Identify which cell holds the provided text, then report its [x, y] central coordinate. 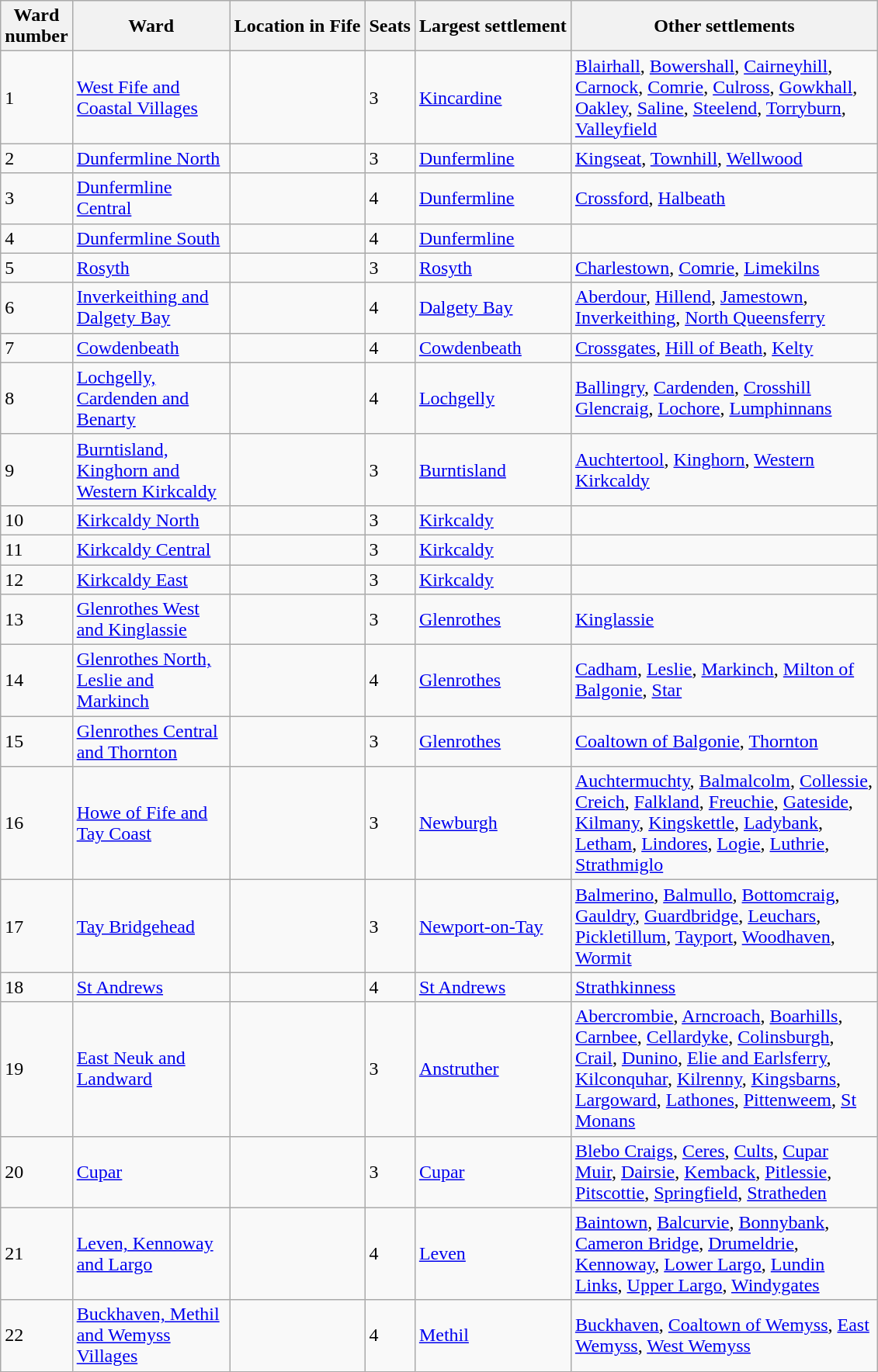
Glenrothes North, Leslie and Markinch [151, 681]
15 [36, 742]
7 [36, 348]
Coaltown of Balgonie, Thornton [724, 742]
Baintown, Balcurvie, Bonnybank, Cameron Bridge, Drumeldrie, Kennoway, Lower Largo, Lundin Links, Upper Largo, Windygates [724, 1254]
Glenrothes Central and Thornton [151, 742]
Burntisland, Kinghorn and Western Kirkcaldy [151, 469]
Aberdour, Hillend, Jamestown, Inverkeithing, North Queensferry [724, 307]
Kirkcaldy Central [151, 549]
Kinglassie [724, 619]
Tay Bridgehead [151, 927]
Dunfermline Central [151, 199]
19 [36, 1069]
16 [36, 823]
Dalgety Bay [492, 307]
Strathkinness [724, 987]
Newburgh [492, 823]
West Fife and Coastal Villages [151, 98]
10 [36, 520]
Crossford, Halbeath [724, 199]
2 [36, 158]
Ward [151, 26]
Methil [492, 1336]
Inverkeithing and Dalgety Bay [151, 307]
Dunfermline North [151, 158]
6 [36, 307]
22 [36, 1336]
20 [36, 1172]
Cadham, Leslie, Markinch, Milton of Balgonie, Star [724, 681]
Blairhall, Bowershall, Cairneyhill, Carnock, Comrie, Culross, Gowkhall, Oakley, Saline, Steelend, Torryburn, Valleyfield [724, 98]
Buckhaven, Coaltown of Wemyss, East Wemyss, West Wemyss [724, 1336]
13 [36, 619]
Blebo Craigs, Ceres, Cults, Cupar Muir, Dairsie, Kemback, Pitlessie, Pitscottie, Springfield, Stratheden [724, 1172]
5 [36, 268]
Howe of Fife and Tay Coast [151, 823]
Ballingry, Cardenden, Crosshill Glencraig, Lochore, Lumphinnans [724, 398]
9 [36, 469]
Kirkcaldy North [151, 520]
Dunfermline South [151, 238]
Leven, Kennoway and Largo [151, 1254]
Charlestown, Comrie, Limekilns [724, 268]
Kingseat, Townhill, Wellwood [724, 158]
Kincardine [492, 98]
Largest settlement [492, 26]
Lochgelly [492, 398]
Kirkcaldy East [151, 580]
Auchtertool, Kinghorn, Western Kirkcaldy [724, 469]
Other settlements [724, 26]
Seats [390, 26]
18 [36, 987]
Burntisland [492, 469]
12 [36, 580]
Location in Fife [297, 26]
Wardnumber [36, 26]
East Neuk and Landward [151, 1069]
14 [36, 681]
Leven [492, 1254]
17 [36, 927]
Buckhaven, Methil and Wemyss Villages [151, 1336]
1 [36, 98]
Balmerino, Balmullo, Bottomcraig, Gauldry, Guardbridge, Leuchars, Pickletillum, Tayport, Woodhaven, Wormit [724, 927]
Crossgates, Hill of Beath, Kelty [724, 348]
21 [36, 1254]
Glenrothes West and Kinglassie [151, 619]
Newport-on-Tay [492, 927]
Lochgelly, Cardenden and Benarty [151, 398]
11 [36, 549]
8 [36, 398]
Anstruther [492, 1069]
